Capture the cell that displays the provided text and extract its (x, y) central coordinate. 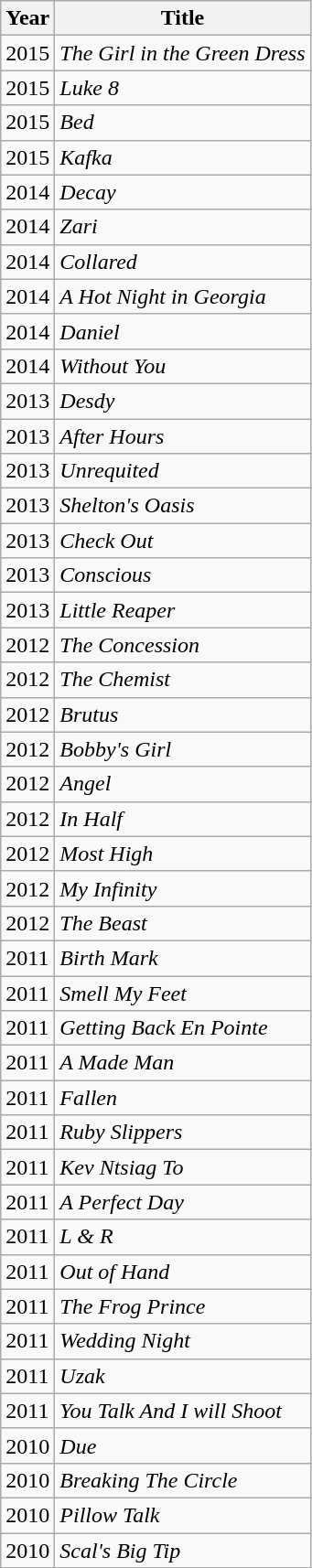
Check Out (183, 541)
Brutus (183, 714)
Wedding Night (183, 1341)
Fallen (183, 1098)
The Chemist (183, 680)
After Hours (183, 436)
Smell My Feet (183, 993)
The Concession (183, 645)
Angel (183, 784)
The Beast (183, 923)
Uzak (183, 1376)
Little Reaper (183, 610)
Pillow Talk (183, 1515)
Year (27, 18)
Daniel (183, 331)
Scal's Big Tip (183, 1551)
Ruby Slippers (183, 1133)
Most High (183, 854)
Bed (183, 123)
Collared (183, 262)
Zari (183, 227)
Breaking The Circle (183, 1480)
Bobby's Girl (183, 749)
Unrequited (183, 471)
Out of Hand (183, 1272)
A Perfect Day (183, 1202)
Due (183, 1445)
Desdy (183, 401)
Without You (183, 366)
L & R (183, 1237)
A Hot Night in Georgia (183, 296)
Kev Ntsiag To (183, 1167)
A Made Man (183, 1063)
Decay (183, 192)
Title (183, 18)
Shelton's Oasis (183, 506)
You Talk And I will Shoot (183, 1411)
The Girl in the Green Dress (183, 53)
Birth Mark (183, 958)
Getting Back En Pointe (183, 1028)
In Half (183, 819)
Luke 8 (183, 88)
The Frog Prince (183, 1306)
Conscious (183, 575)
My Infinity (183, 888)
Kafka (183, 157)
